Identify which cell holds the provided text, then report its [X, Y] central coordinate. 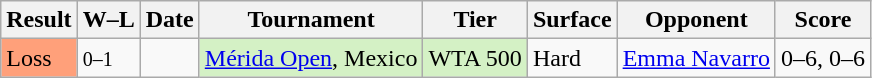
Tournament [311, 20]
WTA 500 [475, 58]
0–6, 0–6 [822, 58]
Date [170, 20]
Surface [572, 20]
Score [822, 20]
0–1 [108, 58]
Opponent [696, 20]
Hard [572, 58]
Result [39, 20]
Emma Navarro [696, 58]
W–L [108, 20]
Loss [39, 58]
Mérida Open, Mexico [311, 58]
Tier [475, 20]
